Capture the cell that displays the provided text and extract its (x, y) central coordinate. 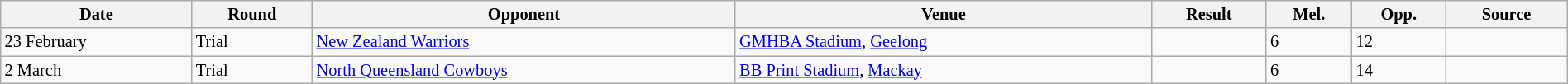
Opp. (1399, 14)
GMHBA Stadium, Geelong (943, 42)
New Zealand Warriors (524, 42)
14 (1399, 70)
Mel. (1309, 14)
North Queensland Cowboys (524, 70)
Opponent (524, 14)
12 (1399, 42)
Venue (943, 14)
Round (252, 14)
23 February (96, 42)
Result (1209, 14)
BB Print Stadium, Mackay (943, 70)
Source (1507, 14)
Date (96, 14)
2 March (96, 70)
